Return the [X, Y] coordinate for the center point of the cell that contains the specified text.  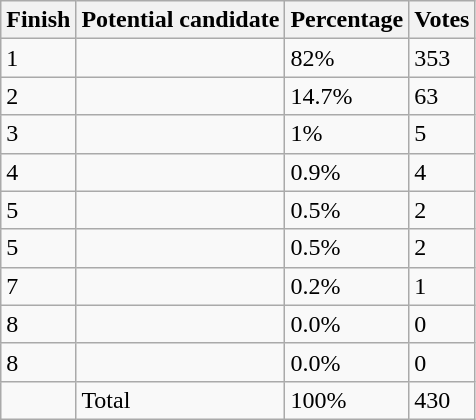
Votes [442, 20]
0.2% [347, 286]
Percentage [347, 20]
0.9% [347, 172]
353 [442, 58]
Potential candidate [180, 20]
Finish [38, 20]
82% [347, 58]
63 [442, 96]
Total [180, 400]
14.7% [347, 96]
1% [347, 134]
7 [38, 286]
100% [347, 400]
3 [38, 134]
430 [442, 400]
